Determine the (X, Y) coordinate at the center of the cell enclosing the given text.  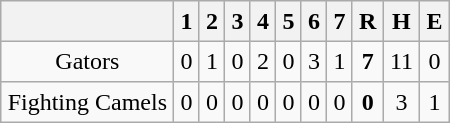
H (402, 21)
Gators (88, 61)
11 (402, 61)
R (368, 21)
E (435, 21)
Fighting Camels (88, 102)
5 (289, 21)
4 (263, 21)
6 (314, 21)
